Locate the cell with the specified text and output its (X, Y) center coordinate. 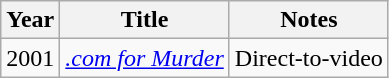
2001 (30, 58)
.com for Murder (145, 58)
Notes (308, 20)
Year (30, 20)
Title (145, 20)
Direct-to-video (308, 58)
